Extract the (x, y) coordinate from the center of the cell holding the provided text.  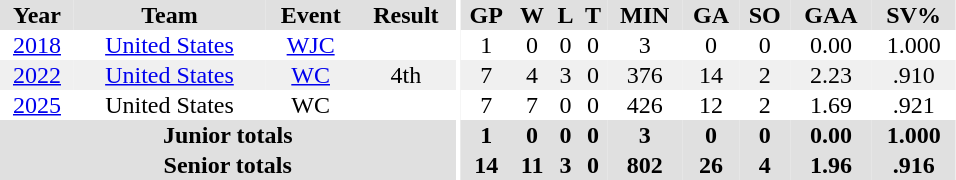
GA (712, 15)
Team (170, 15)
W (532, 15)
12 (712, 105)
2018 (37, 45)
SV% (914, 15)
2022 (37, 75)
SO (764, 15)
2.23 (831, 75)
GP (486, 15)
802 (645, 165)
.910 (914, 75)
Result (406, 15)
11 (532, 165)
T (593, 15)
1.96 (831, 165)
Senior totals (228, 165)
2025 (37, 105)
GAA (831, 15)
426 (645, 105)
376 (645, 75)
L (566, 15)
MIN (645, 15)
WJC (310, 45)
1.69 (831, 105)
.916 (914, 165)
Event (310, 15)
4th (406, 75)
.921 (914, 105)
26 (712, 165)
Junior totals (228, 135)
Year (37, 15)
